Search for the cell housing the specified text and yield its (X, Y) center coordinate. 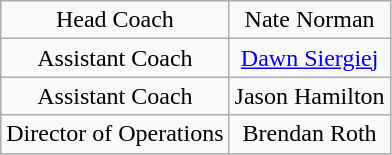
Head Coach (115, 20)
Dawn Siergiej (310, 58)
Nate Norman (310, 20)
Jason Hamilton (310, 96)
Director of Operations (115, 134)
Brendan Roth (310, 134)
